Search for the cell housing the specified text and yield its (x, y) center coordinate. 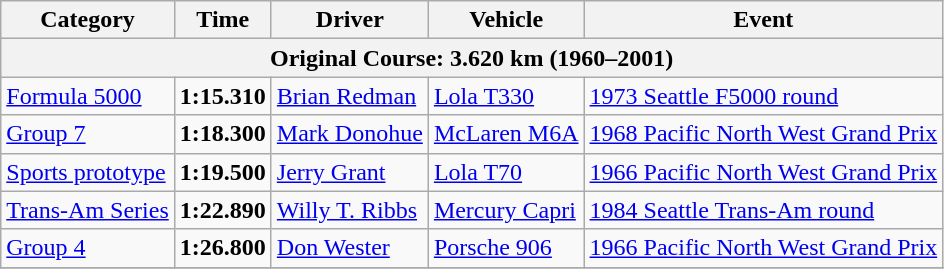
Time (222, 20)
Driver (350, 20)
Mark Donohue (350, 134)
1:18.300 (222, 134)
Jerry Grant (350, 172)
1:22.890 (222, 210)
Group 7 (88, 134)
Formula 5000 (88, 96)
Original Course: 3.620 km (1960–2001) (472, 58)
Lola T330 (506, 96)
Category (88, 20)
Vehicle (506, 20)
Event (764, 20)
1:19.500 (222, 172)
Willy T. Ribbs (350, 210)
1973 Seattle F5000 round (764, 96)
1:15.310 (222, 96)
McLaren M6A (506, 134)
Lola T70 (506, 172)
Trans-Am Series (88, 210)
Group 4 (88, 248)
1:26.800 (222, 248)
Brian Redman (350, 96)
1968 Pacific North West Grand Prix (764, 134)
Sports prototype (88, 172)
Don Wester (350, 248)
Mercury Capri (506, 210)
1984 Seattle Trans-Am round (764, 210)
Porsche 906 (506, 248)
